Capture the cell that displays the provided text and extract its (x, y) central coordinate. 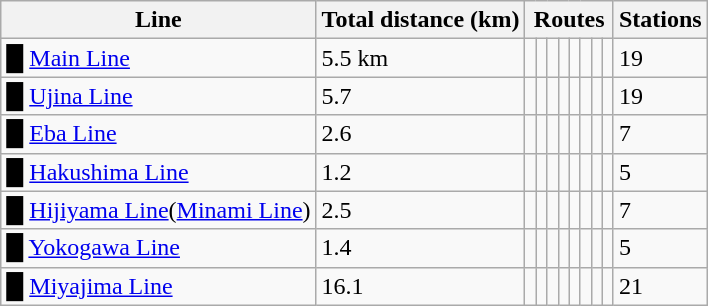
█ Yokogawa Line (158, 248)
█ Hakushima Line (158, 172)
1.4 (420, 248)
█ Ujina Line (158, 96)
Line (158, 20)
█ Eba Line (158, 134)
█ Hijiyama Line(Minami Line) (158, 210)
Stations (660, 20)
█ Miyajima Line (158, 286)
5.7 (420, 96)
21 (660, 286)
█ Main Line (158, 58)
5.5 km (420, 58)
Routes (569, 20)
2.6 (420, 134)
16.1 (420, 286)
1.2 (420, 172)
2.5 (420, 210)
Total distance (km) (420, 20)
